Search for the cell housing the specified text and yield its [X, Y] center coordinate. 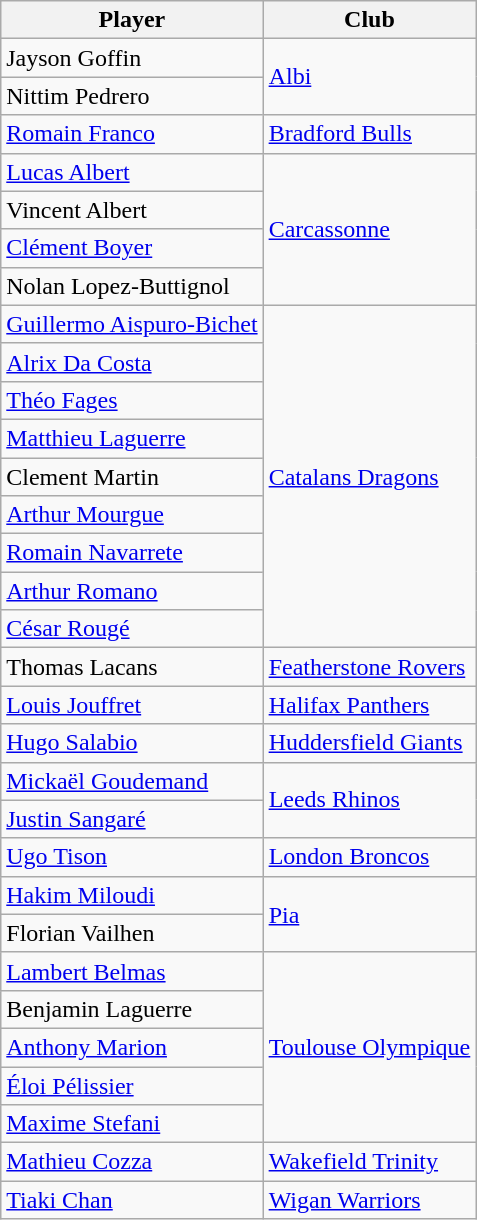
Romain Navarrete [132, 553]
Matthieu Laguerre [132, 438]
Arthur Romano [132, 591]
Clément Boyer [132, 248]
Wigan Warriors [370, 1200]
Toulouse Olympique [370, 1047]
Club [370, 20]
Nolan Lopez-Buttignol [132, 286]
Maxime Stefani [132, 1124]
Nittim Pedrero [132, 96]
Mickaël Goudemand [132, 781]
Vincent Albert [132, 210]
Arthur Mourgue [132, 515]
Louis Jouffret [132, 705]
Hugo Salabio [132, 743]
Leeds Rhinos [370, 800]
Ugo Tison [132, 857]
Pia [370, 914]
Alrix Da Costa [132, 362]
Catalans Dragons [370, 476]
Jayson Goffin [132, 58]
Lambert Belmas [132, 971]
Featherstone Rovers [370, 667]
Romain Franco [132, 134]
Player [132, 20]
Albi [370, 77]
Tiaki Chan [132, 1200]
Hakim Miloudi [132, 895]
Huddersfield Giants [370, 743]
Guillermo Aispuro-Bichet [132, 324]
Éloi Pélissier [132, 1085]
Halifax Panthers [370, 705]
César Rougé [132, 629]
Théo Fages [132, 400]
Benjamin Laguerre [132, 1009]
Carcassonne [370, 229]
Bradford Bulls [370, 134]
Thomas Lacans [132, 667]
Florian Vailhen [132, 933]
Lucas Albert [132, 172]
Mathieu Cozza [132, 1162]
Justin Sangaré [132, 819]
Clement Martin [132, 477]
Anthony Marion [132, 1047]
Wakefield Trinity [370, 1162]
London Broncos [370, 857]
